Detect which cell encompasses the target text, then output its (x, y) center coordinate. 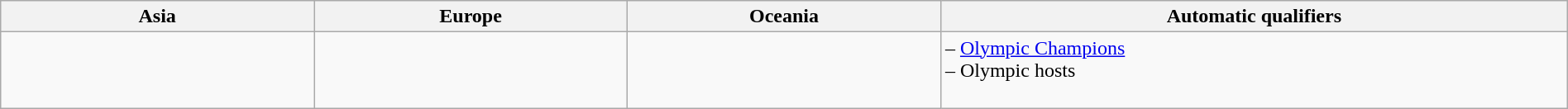
– Olympic Champions – Olympic hosts (1254, 70)
Automatic qualifiers (1254, 17)
Oceania (784, 17)
Asia (157, 17)
Europe (471, 17)
